Scan for the cell matching the given text and deliver its [x, y] coordinate at center. 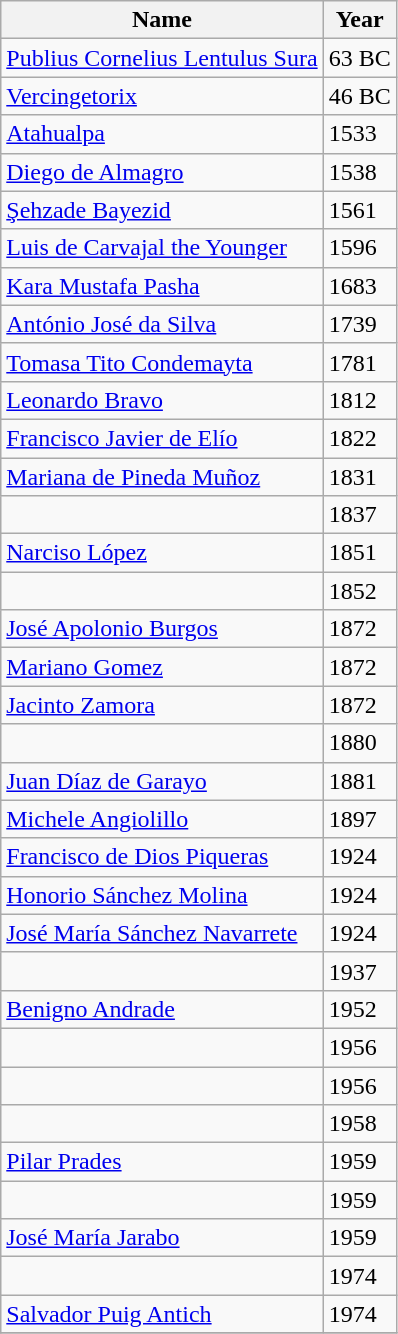
1812 [360, 400]
63 BC [360, 58]
46 BC [360, 96]
Name [162, 20]
Vercingetorix [162, 96]
1880 [360, 743]
José María Sánchez Navarrete [162, 933]
1683 [360, 286]
Şehzade Bayezid [162, 210]
Benigno Andrade [162, 1009]
Publius Cornelius Lentulus Sura [162, 58]
Juan Díaz de Garayo [162, 781]
1596 [360, 248]
1851 [360, 553]
Kara Mustafa Pasha [162, 286]
1881 [360, 781]
Atahualpa [162, 134]
1937 [360, 971]
Tomasa Tito Condemayta [162, 362]
1561 [360, 210]
Francisco Javier de Elío [162, 438]
Honorio Sánchez Molina [162, 895]
Jacinto Zamora [162, 705]
Mariana de Pineda Muñoz [162, 477]
Luis de Carvajal the Younger [162, 248]
Pilar Prades [162, 1162]
1533 [360, 134]
António José da Silva [162, 324]
1822 [360, 438]
1831 [360, 477]
1739 [360, 324]
Salvador Puig Antich [162, 1314]
1958 [360, 1124]
1781 [360, 362]
José Apolonio Burgos [162, 629]
Diego de Almagro [162, 172]
1852 [360, 591]
Leonardo Bravo [162, 400]
Michele Angiolillo [162, 819]
1952 [360, 1009]
Year [360, 20]
Francisco de Dios Piqueras [162, 857]
1897 [360, 819]
Mariano Gomez [162, 667]
1837 [360, 515]
1538 [360, 172]
José María Jarabo [162, 1238]
Narciso López [162, 553]
